For the text-containing cell, return its midpoint in [x, y] coordinate format. 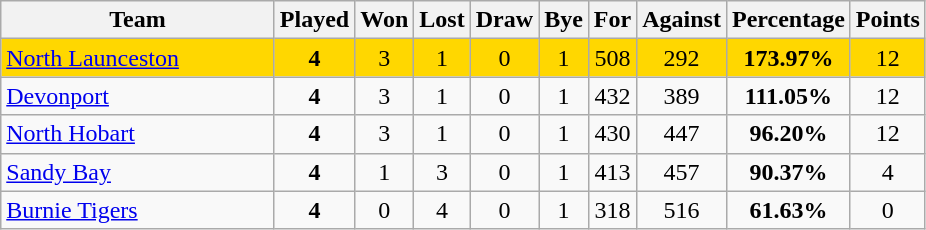
Draw [504, 20]
447 [682, 134]
61.63% [788, 210]
292 [682, 58]
Lost [442, 20]
North Launceston [138, 58]
Percentage [788, 20]
173.97% [788, 58]
Sandy Bay [138, 172]
Played [314, 20]
430 [612, 134]
Team [138, 20]
389 [682, 96]
For [612, 20]
508 [612, 58]
413 [612, 172]
111.05% [788, 96]
457 [682, 172]
432 [612, 96]
90.37% [788, 172]
96.20% [788, 134]
Points [888, 20]
Devonport [138, 96]
516 [682, 210]
Against [682, 20]
318 [612, 210]
Won [384, 20]
North Hobart [138, 134]
Burnie Tigers [138, 210]
Bye [564, 20]
